Identify which cell holds the provided text, then report its (X, Y) central coordinate. 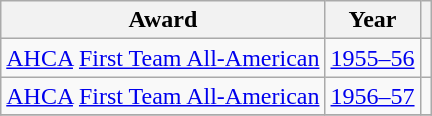
Year (372, 20)
1955–56 (372, 58)
Award (163, 20)
1956–57 (372, 96)
